Return [x, y] of the center of cell containing provided text 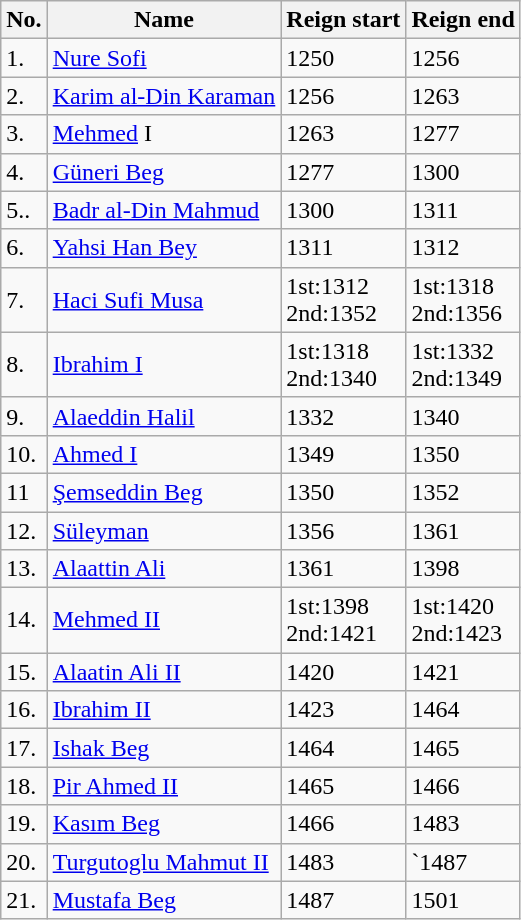
15. [24, 672]
20. [24, 862]
1250 [344, 58]
3. [24, 134]
21. [24, 900]
Reign start [344, 20]
Ibrahim II [164, 710]
1352 [463, 492]
4. [24, 172]
Turgutoglu Mahmut II [164, 862]
1421 [463, 672]
No. [24, 20]
1340 [463, 416]
Mehmed II [164, 620]
1st:14202nd:1423 [463, 620]
1st:13182nd:1340 [344, 364]
8. [24, 364]
12. [24, 531]
Alaeddin Halil [164, 416]
11 [24, 492]
Alaatin Ali II [164, 672]
1st:13122nd:1352 [344, 300]
17. [24, 748]
18. [24, 786]
1332 [344, 416]
1st:13322nd:1349 [463, 364]
14. [24, 620]
Yahsi Han Bey [164, 248]
Reign end [463, 20]
Karim al-Din Karaman [164, 96]
Haci Sufi Musa [164, 300]
1. [24, 58]
Güneri Beg [164, 172]
9. [24, 416]
Ishak Beg [164, 748]
19. [24, 824]
2. [24, 96]
Ibrahim I [164, 364]
`1487 [463, 862]
5.. [24, 210]
6. [24, 248]
Alaattin Ali [164, 569]
10. [24, 454]
Badr al-Din Mahmud [164, 210]
13. [24, 569]
Mehmed I [164, 134]
Nure Sofi [164, 58]
1487 [344, 900]
Şemseddin Beg [164, 492]
7. [24, 300]
Mustafa Beg [164, 900]
16. [24, 710]
Süleyman [164, 531]
1312 [463, 248]
1501 [463, 900]
Ahmed I [164, 454]
Pir Ahmed II [164, 786]
1398 [463, 569]
1356 [344, 531]
1st:13182nd:1356 [463, 300]
1st:13982nd:1421 [344, 620]
1423 [344, 710]
Kasım Beg [164, 824]
1420 [344, 672]
1349 [344, 454]
Name [164, 20]
